Detect which cell encompasses the target text, then output its [X, Y] center coordinate. 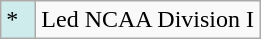
* [18, 20]
Led NCAA Division I [148, 20]
